Extract the [X, Y] coordinate from the center of the cell holding the provided text.  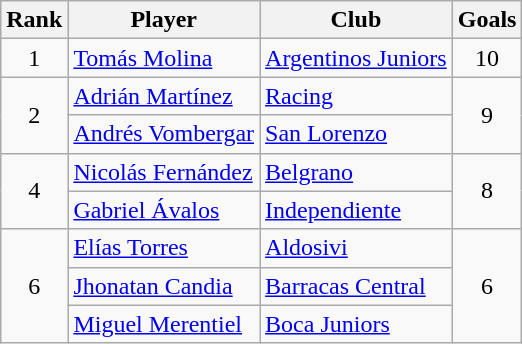
8 [487, 191]
Adrián Martínez [164, 96]
Racing [356, 96]
Club [356, 20]
Barracas Central [356, 286]
10 [487, 58]
Belgrano [356, 172]
Goals [487, 20]
Tomás Molina [164, 58]
Argentinos Juniors [356, 58]
Gabriel Ávalos [164, 210]
Elías Torres [164, 248]
Rank [34, 20]
Boca Juniors [356, 324]
2 [34, 115]
4 [34, 191]
Andrés Vombergar [164, 134]
9 [487, 115]
San Lorenzo [356, 134]
Nicolás Fernández [164, 172]
Miguel Merentiel [164, 324]
1 [34, 58]
Jhonatan Candia [164, 286]
Player [164, 20]
Independiente [356, 210]
Aldosivi [356, 248]
